Return (x, y) of the center of cell containing provided text 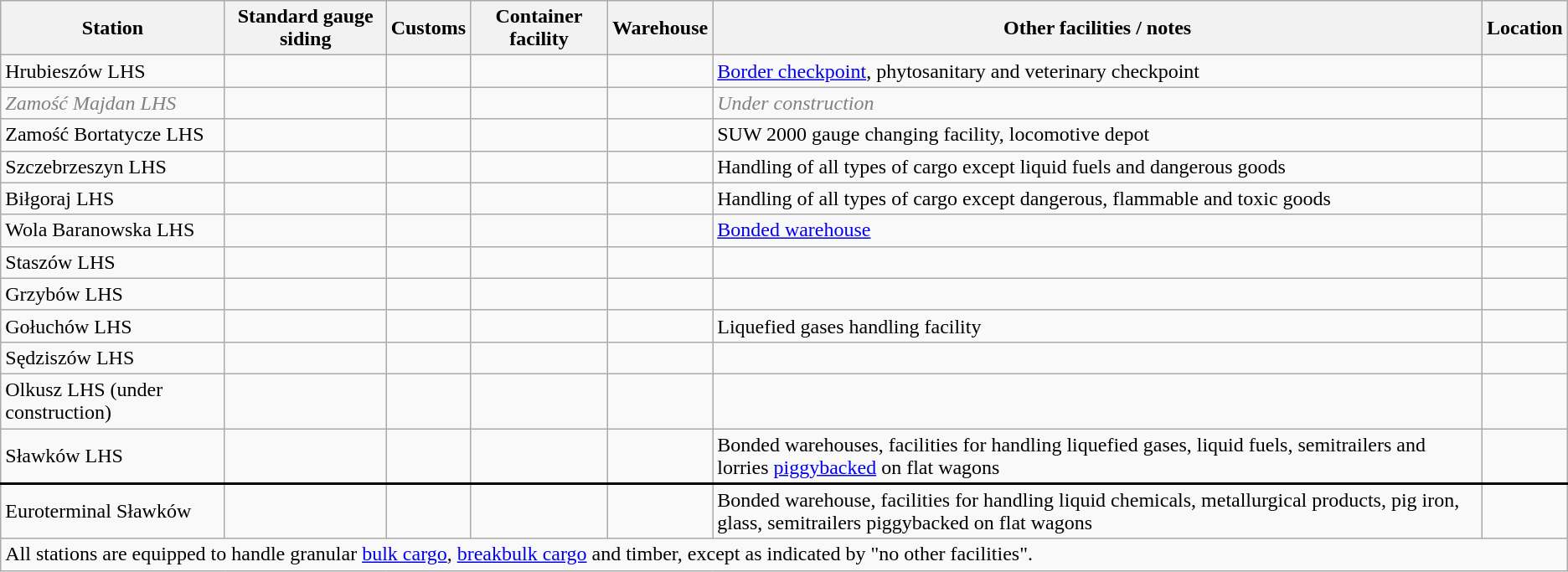
Bonded warehouse (1097, 230)
Under construction (1097, 103)
Container facility (539, 28)
Handling of all types of cargo except liquid fuels and dangerous goods (1097, 167)
Zamość Bortatycze LHS (113, 135)
Liquefied gases handling facility (1097, 326)
Hrubieszów LHS (113, 71)
Warehouse (660, 28)
Biłgoraj LHS (113, 198)
Customs (428, 28)
Gołuchów LHS (113, 326)
Handling of all types of cargo except dangerous, flammable and toxic goods (1097, 198)
All stations are equipped to handle granular bulk cargo, breakbulk cargo and timber, except as indicated by "no other facilities". (784, 554)
Sędziszów LHS (113, 358)
Grzybów LHS (113, 294)
Bonded warehouse, facilities for handling liquid chemicals, metallurgical products, pig iron, glass, semitrailers piggybacked on flat wagons (1097, 511)
Station (113, 28)
Other facilities / notes (1097, 28)
Sławków LHS (113, 456)
Location (1524, 28)
Wola Baranowska LHS (113, 230)
Border checkpoint, phytosanitary and veterinary checkpoint (1097, 71)
SUW 2000 gauge changing facility, locomotive depot (1097, 135)
Olkusz LHS (under construction) (113, 400)
Bonded warehouses, facilities for handling liquefied gases, liquid fuels, semitrailers and lorries piggybacked on flat wagons (1097, 456)
Zamość Majdan LHS (113, 103)
Szczebrzeszyn LHS (113, 167)
Standard gauge siding (305, 28)
Staszów LHS (113, 262)
Euroterminal Sławków (113, 511)
